Capture the cell that displays the provided text and extract its (X, Y) central coordinate. 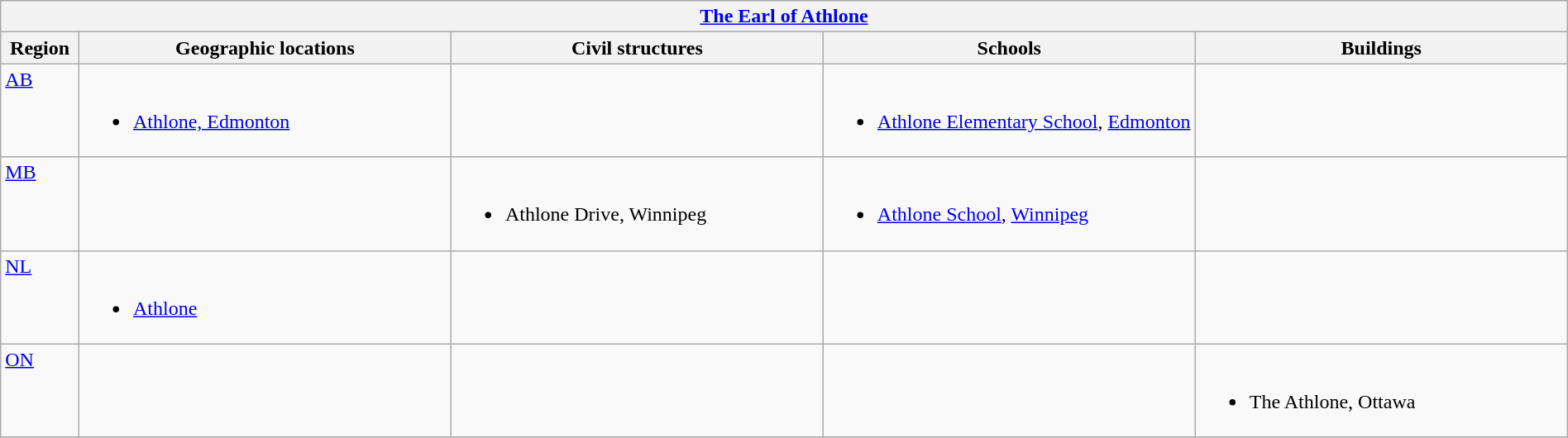
Athlone (265, 298)
NL (40, 298)
Civil structures (637, 48)
Athlone Drive, Winnipeg (637, 203)
Athlone School, Winnipeg (1009, 203)
ON (40, 390)
Schools (1009, 48)
Buildings (1381, 48)
MB (40, 203)
Region (40, 48)
Athlone Elementary School, Edmonton (1009, 111)
The Athlone, Ottawa (1381, 390)
Geographic locations (265, 48)
Athlone, Edmonton (265, 111)
The Earl of Athlone (784, 17)
AB (40, 111)
